Output the [X, Y] coordinate of the center of the cell containing the given text.  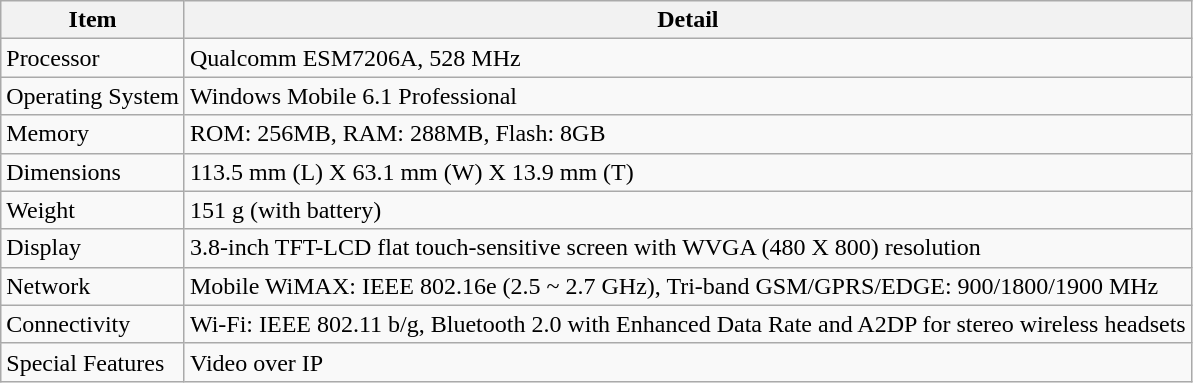
Dimensions [93, 172]
3.8-inch TFT-LCD flat touch-sensitive screen with WVGA (480 X 800) resolution [688, 248]
Network [93, 286]
Qualcomm ESM7206A, 528 MHz [688, 58]
Mobile WiMAX: IEEE 802.16e (2.5 ~ 2.7 GHz), Tri-band GSM/GPRS/EDGE: 900/1800/1900 MHz [688, 286]
Memory [93, 134]
Operating System [93, 96]
Detail [688, 20]
Item [93, 20]
Processor [93, 58]
Wi-Fi: IEEE 802.11 b/g, Bluetooth 2.0 with Enhanced Data Rate and A2DP for stereo wireless headsets [688, 324]
Connectivity [93, 324]
Windows Mobile 6.1 Professional [688, 96]
151 g (with battery) [688, 210]
Display [93, 248]
ROM: 256MB, RAM: 288MB, Flash: 8GB [688, 134]
Weight [93, 210]
Video over IP [688, 362]
113.5 mm (L) X 63.1 mm (W) X 13.9 mm (T) [688, 172]
Special Features [93, 362]
